Determine the [X, Y] coordinate at the center of the cell enclosing the given text.  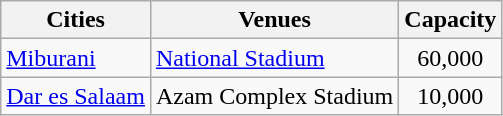
Dar es Salaam [76, 96]
Miburani [76, 58]
Venues [274, 20]
60,000 [450, 58]
Azam Complex Stadium [274, 96]
Capacity [450, 20]
National Stadium [274, 58]
Cities [76, 20]
10,000 [450, 96]
